Determine the (X, Y) coordinate at the center of the cell enclosing the given text.  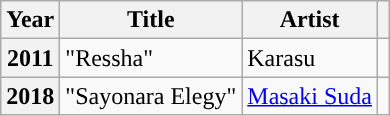
2011 (30, 58)
"Ressha" (151, 58)
"Sayonara Elegy" (151, 96)
Year (30, 20)
Masaki Suda (310, 96)
Artist (310, 20)
Title (151, 20)
Karasu (310, 58)
2018 (30, 96)
